Pinpoint the cell where the given text exists, returning its [X, Y] midpoint coordinate. 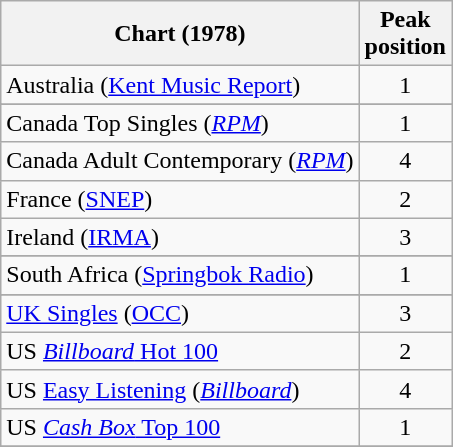
US Easy Listening (Billboard) [180, 389]
South Africa (Springbok Radio) [180, 275]
Canada Top Singles (RPM) [180, 123]
US Cash Box Top 100 [180, 427]
Chart (1978) [180, 34]
Ireland (IRMA) [180, 237]
Australia (Kent Music Report) [180, 85]
Peakposition [405, 34]
US Billboard Hot 100 [180, 351]
France (SNEP) [180, 199]
UK Singles (OCC) [180, 313]
Canada Adult Contemporary (RPM) [180, 161]
